Return (x, y) of the center of cell containing provided text 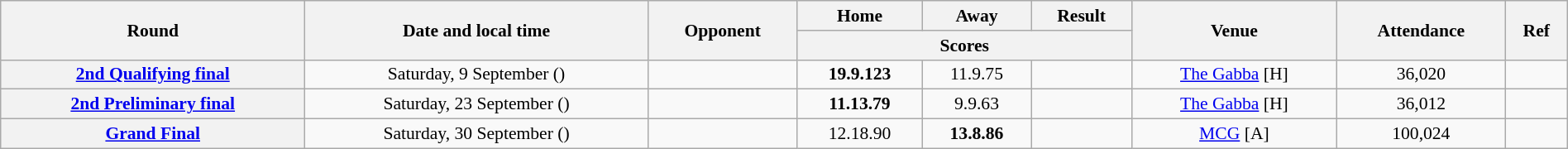
36,020 (1421, 74)
Attendance (1421, 30)
Saturday, 23 September () (476, 104)
12.18.90 (860, 134)
Scores (964, 46)
11.9.75 (977, 74)
9.9.63 (977, 104)
Ref (1537, 30)
11.13.79 (860, 104)
100,024 (1421, 134)
19.9.123 (860, 74)
Opponent (723, 30)
Result (1082, 16)
Saturday, 30 September () (476, 134)
36,012 (1421, 104)
MCG [A] (1234, 134)
Round (153, 30)
13.8.86 (977, 134)
Saturday, 9 September () (476, 74)
Home (860, 16)
Grand Final (153, 134)
2nd Qualifying final (153, 74)
Date and local time (476, 30)
2nd Preliminary final (153, 104)
Away (977, 16)
Venue (1234, 30)
